Identify which cell holds the provided text, then report its (x, y) central coordinate. 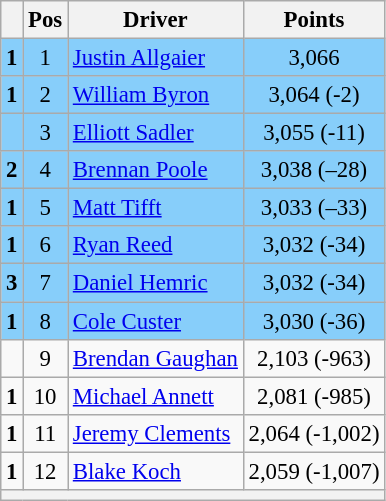
3,033 (–33) (314, 208)
Daniel Hemric (156, 283)
4 (46, 170)
6 (46, 245)
Matt Tifft (156, 208)
William Byron (156, 95)
Brennan Poole (156, 170)
2,081 (-985) (314, 396)
2,103 (-963) (314, 358)
3,055 (-11) (314, 133)
3,064 (-2) (314, 95)
3,038 (–28) (314, 170)
7 (46, 283)
Elliott Sadler (156, 133)
2,059 (-1,007) (314, 471)
Justin Allgaier (156, 58)
2,064 (-1,002) (314, 433)
3,030 (-36) (314, 321)
Ryan Reed (156, 245)
Blake Koch (156, 471)
9 (46, 358)
Pos (46, 20)
Brendan Gaughan (156, 358)
3,066 (314, 58)
Cole Custer (156, 321)
Jeremy Clements (156, 433)
Points (314, 20)
5 (46, 208)
8 (46, 321)
11 (46, 433)
Michael Annett (156, 396)
12 (46, 471)
Driver (156, 20)
10 (46, 396)
